Identify which cell holds the provided text, then report its [X, Y] central coordinate. 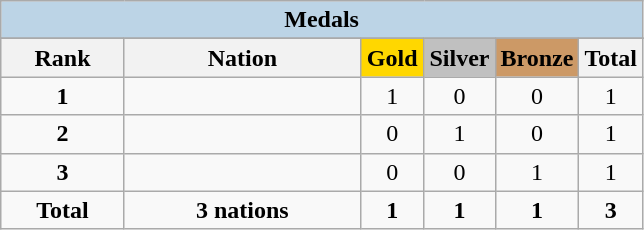
Silver [460, 58]
Rank [63, 58]
Nation [242, 58]
Medals [322, 20]
Bronze [537, 58]
2 [63, 134]
3 nations [242, 210]
Gold [392, 58]
